Search for the cell housing the specified text and yield its (X, Y) center coordinate. 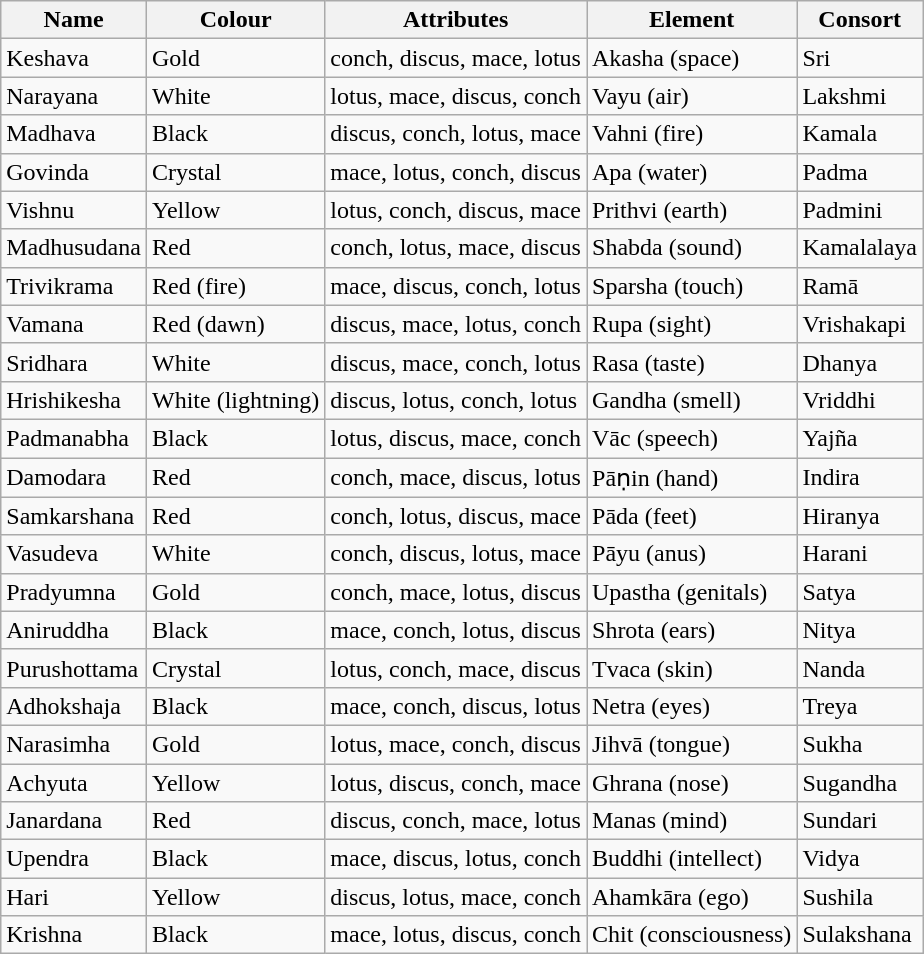
Attributes (456, 20)
Sundari (860, 821)
Madhusudana (74, 248)
Hari (74, 897)
discus, lotus, mace, conch (456, 897)
Trivikrama (74, 286)
lotus, conch, discus, mace (456, 210)
Sugandha (860, 783)
Shabda (sound) (691, 248)
Narayana (74, 96)
mace, conch, discus, lotus (456, 706)
conch, lotus, mace, discus (456, 248)
Nanda (860, 668)
Rupa (sight) (691, 324)
discus, mace, conch, lotus (456, 362)
Ghrana (nose) (691, 783)
Hrishikesha (74, 400)
Sri (860, 58)
Jihvā (tongue) (691, 744)
Tvaca (skin) (691, 668)
Padma (860, 172)
Rasa (taste) (691, 362)
Adhokshaja (74, 706)
Kamala (860, 134)
Sukha (860, 744)
Vidya (860, 859)
Purushottama (74, 668)
Treya (860, 706)
conch, lotus, discus, mace (456, 516)
Akasha (space) (691, 58)
lotus, mace, discus, conch (456, 96)
Krishna (74, 935)
Colour (235, 20)
Apa (water) (691, 172)
Yajña (860, 438)
Element (691, 20)
Padmini (860, 210)
mace, lotus, conch, discus (456, 172)
lotus, conch, mace, discus (456, 668)
conch, mace, discus, lotus (456, 478)
Shrota (ears) (691, 630)
Samkarshana (74, 516)
mace, conch, lotus, discus (456, 630)
Madhava (74, 134)
Vāc (speech) (691, 438)
Sparsha (touch) (691, 286)
Vasudeva (74, 554)
Ramā (860, 286)
discus, conch, lotus, mace (456, 134)
Sushila (860, 897)
Consort (860, 20)
discus, lotus, conch, lotus (456, 400)
lotus, discus, conch, mace (456, 783)
Gandha (smell) (691, 400)
Manas (mind) (691, 821)
Achyuta (74, 783)
Aniruddha (74, 630)
conch, discus, mace, lotus (456, 58)
Vriddhi (860, 400)
Harani (860, 554)
Pāṇin (hand) (691, 478)
Narasimha (74, 744)
Upendra (74, 859)
lotus, mace, conch, discus (456, 744)
Name (74, 20)
Vrishakapi (860, 324)
Vayu (air) (691, 96)
Janardana (74, 821)
mace, discus, lotus, conch (456, 859)
conch, discus, lotus, mace (456, 554)
Sridhara (74, 362)
Red (dawn) (235, 324)
Sulakshana (860, 935)
Dhanya (860, 362)
Hiranya (860, 516)
Indira (860, 478)
Vamana (74, 324)
discus, conch, mace, lotus (456, 821)
Prithvi (earth) (691, 210)
Lakshmi (860, 96)
Buddhi (intellect) (691, 859)
Upastha (genitals) (691, 592)
conch, mace, lotus, discus (456, 592)
White (lightning) (235, 400)
mace, discus, conch, lotus (456, 286)
Kamalalaya (860, 248)
Netra (eyes) (691, 706)
Ahamkāra (ego) (691, 897)
Padmanabha (74, 438)
Govinda (74, 172)
Red (fire) (235, 286)
discus, mace, lotus, conch (456, 324)
mace, lotus, discus, conch (456, 935)
Chit (consciousness) (691, 935)
lotus, discus, mace, conch (456, 438)
Keshava (74, 58)
Pāda (feet) (691, 516)
Pāyu (anus) (691, 554)
Vahni (fire) (691, 134)
Damodara (74, 478)
Vishnu (74, 210)
Nitya (860, 630)
Pradyumna (74, 592)
Satya (860, 592)
